From the cell containing the given text, extract its center point as (X, Y) coordinate. 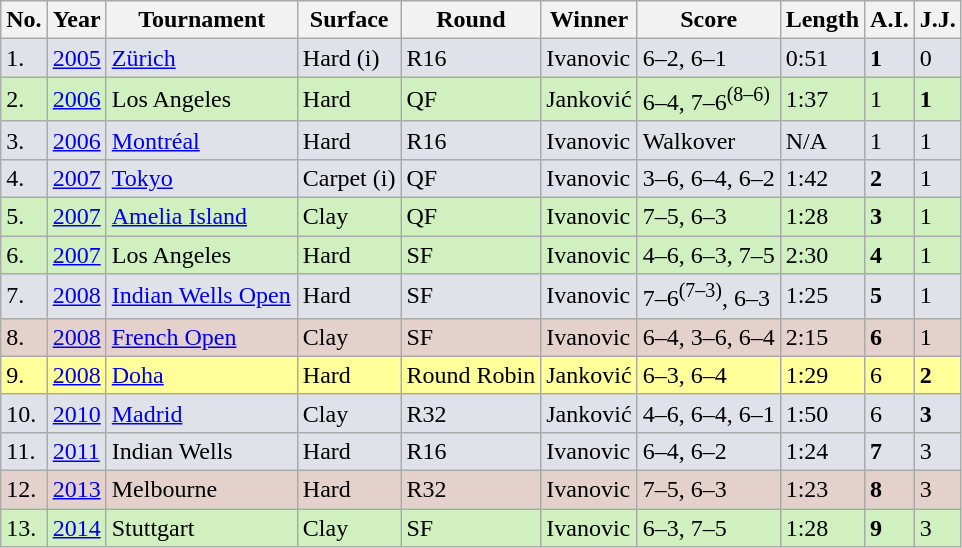
2010 (76, 413)
0:51 (822, 58)
Tokyo (202, 178)
8 (890, 489)
7 (890, 451)
6–3, 6–4 (708, 375)
2014 (76, 528)
5. (24, 217)
6–2, 6–1 (708, 58)
5 (890, 296)
7. (24, 296)
2:30 (822, 255)
Round (471, 20)
1:29 (822, 375)
Melbourne (202, 489)
1. (24, 58)
Hard (i) (349, 58)
0 (938, 58)
Zürich (202, 58)
Surface (349, 20)
6–4, 3–6, 6–4 (708, 337)
No. (24, 20)
Montréal (202, 140)
2013 (76, 489)
Madrid (202, 413)
Indian Wells (202, 451)
French Open (202, 337)
J.J. (938, 20)
6–4, 6–2 (708, 451)
6. (24, 255)
Carpet (i) (349, 178)
11. (24, 451)
Year (76, 20)
1:23 (822, 489)
2011 (76, 451)
13. (24, 528)
N/A (822, 140)
Amelia Island (202, 217)
3–6, 6–4, 6–2 (708, 178)
Stuttgart (202, 528)
12. (24, 489)
Round Robin (471, 375)
2:15 (822, 337)
1:50 (822, 413)
4 (890, 255)
8. (24, 337)
Length (822, 20)
A.I. (890, 20)
Walkover (708, 140)
6–4, 7–6(8–6) (708, 100)
4. (24, 178)
1:42 (822, 178)
1:24 (822, 451)
6–3, 7–5 (708, 528)
Winner (589, 20)
9 (890, 528)
2. (24, 100)
7–6(7–3), 6–3 (708, 296)
Doha (202, 375)
1:37 (822, 100)
4–6, 6–4, 6–1 (708, 413)
Score (708, 20)
Indian Wells Open (202, 296)
1:25 (822, 296)
2005 (76, 58)
Tournament (202, 20)
9. (24, 375)
4–6, 6–3, 7–5 (708, 255)
3. (24, 140)
10. (24, 413)
